Provide the (X, Y) coordinate of the cell's center where the given text is located.  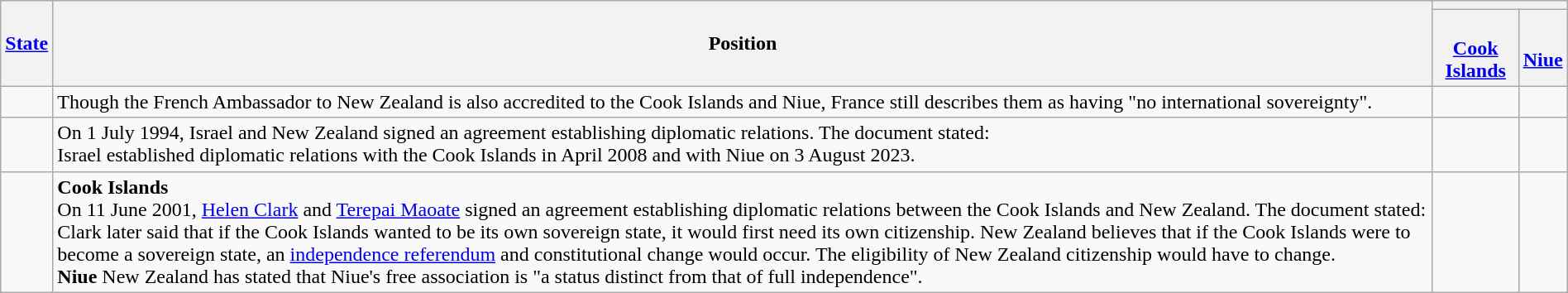
Position (743, 43)
State (26, 43)
Cook Islands (1475, 48)
Niue (1543, 48)
